Find where the given text appears and provide that cell's center as (x, y) coordinate. 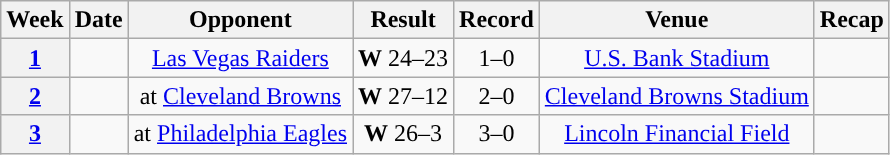
W 27–12 (404, 96)
Date (98, 20)
Week (35, 20)
Lincoln Financial Field (676, 134)
Opponent (240, 20)
3 (35, 134)
at Philadelphia Eagles (240, 134)
Result (404, 20)
W 24–23 (404, 58)
Venue (676, 20)
Record (497, 20)
U.S. Bank Stadium (676, 58)
Cleveland Browns Stadium (676, 96)
at Cleveland Browns (240, 96)
Las Vegas Raiders (240, 58)
Recap (852, 20)
W 26–3 (404, 134)
3–0 (497, 134)
1 (35, 58)
1–0 (497, 58)
2–0 (497, 96)
2 (35, 96)
